Extract the [x, y] coordinate from the center of the cell holding the provided text.  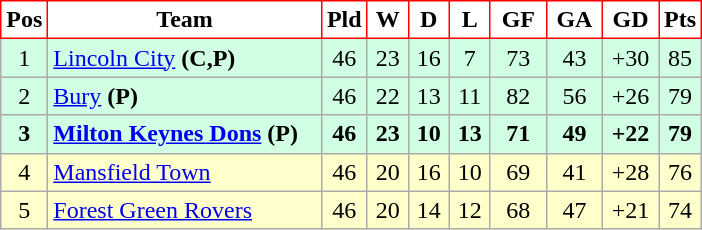
1 [24, 58]
85 [680, 58]
+21 [630, 210]
Team [185, 20]
12 [470, 210]
71 [518, 134]
76 [680, 172]
7 [470, 58]
4 [24, 172]
Pts [680, 20]
+22 [630, 134]
W [388, 20]
11 [470, 96]
49 [574, 134]
Pos [24, 20]
74 [680, 210]
Milton Keynes Dons (P) [185, 134]
41 [574, 172]
Forest Green Rovers [185, 210]
69 [518, 172]
+26 [630, 96]
Bury (P) [185, 96]
68 [518, 210]
GF [518, 20]
47 [574, 210]
GA [574, 20]
82 [518, 96]
+30 [630, 58]
22 [388, 96]
L [470, 20]
5 [24, 210]
43 [574, 58]
GD [630, 20]
56 [574, 96]
Pld [344, 20]
Mansfield Town [185, 172]
2 [24, 96]
73 [518, 58]
14 [428, 210]
+28 [630, 172]
D [428, 20]
3 [24, 134]
Lincoln City (C,P) [185, 58]
